For the text-containing cell, return its midpoint in (X, Y) coordinate format. 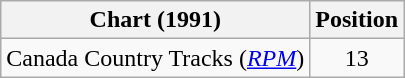
Canada Country Tracks (RPM) (156, 58)
Position (357, 20)
13 (357, 58)
Chart (1991) (156, 20)
